Output the (x, y) coordinate of the center of the cell containing the given text.  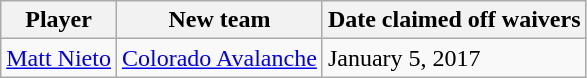
New team (219, 20)
Player (59, 20)
January 5, 2017 (454, 58)
Matt Nieto (59, 58)
Date claimed off waivers (454, 20)
Colorado Avalanche (219, 58)
